Scan for the cell matching the given text and deliver its (x, y) coordinate at center. 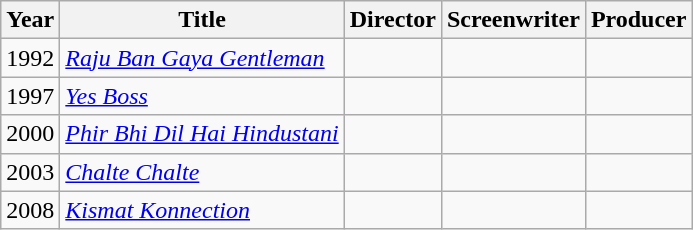
Producer (638, 20)
Screenwriter (513, 20)
1997 (30, 96)
Director (392, 20)
2008 (30, 210)
Kismat Konnection (202, 210)
Raju Ban Gaya Gentleman (202, 58)
1992 (30, 58)
Title (202, 20)
2003 (30, 172)
Year (30, 20)
Yes Boss (202, 96)
2000 (30, 134)
Phir Bhi Dil Hai Hindustani (202, 134)
Chalte Chalte (202, 172)
